Provide the [x, y] coordinate of the cell's center where the given text is located.  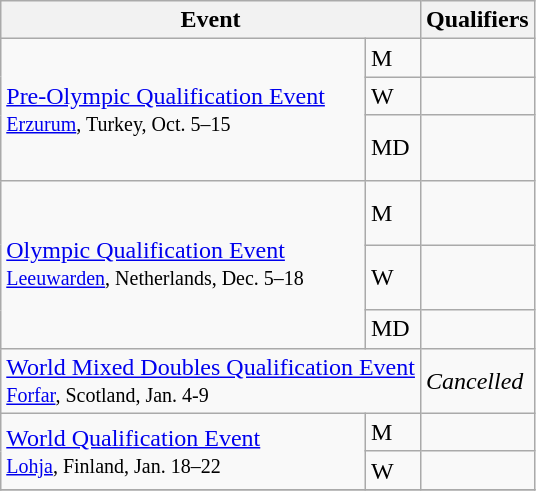
Event [211, 20]
Cancelled [477, 380]
World Mixed Doubles Qualification Event Forfar, Scotland, Jan. 4-9 [211, 380]
Qualifiers [477, 20]
World Qualification Event Lohja, Finland, Jan. 18–22 [184, 451]
Olympic Qualification Event Leeuwarden, Netherlands, Dec. 5–18 [184, 264]
Pre-Olympic Qualification Event Erzurum, Turkey, Oct. 5–15 [184, 110]
